Extract the [X, Y] coordinate from the center of the cell holding the provided text.  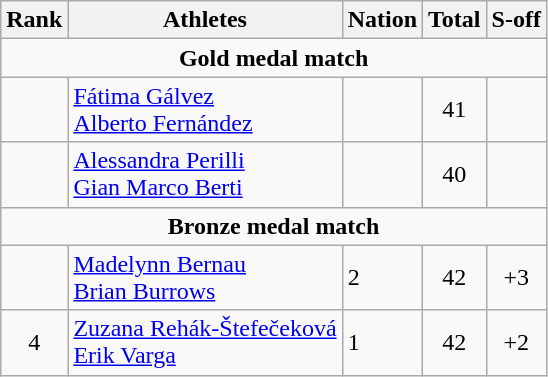
S-off [516, 20]
+2 [516, 342]
Total [455, 20]
Gold medal match [274, 58]
1 [382, 342]
40 [455, 174]
Athletes [205, 20]
Madelynn BernauBrian Burrows [205, 278]
4 [34, 342]
Nation [382, 20]
Alessandra PerilliGian Marco Berti [205, 174]
+3 [516, 278]
Zuzana Rehák-ŠtefečekováErik Varga [205, 342]
2 [382, 278]
Fátima GálvezAlberto Fernández [205, 110]
41 [455, 110]
Rank [34, 20]
Bronze medal match [274, 226]
